Find where the given text appears and provide that cell's center as (X, Y) coordinate. 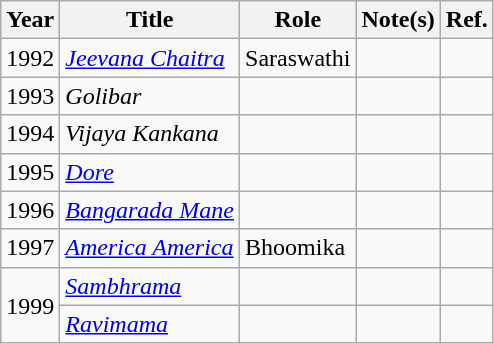
Title (150, 20)
1996 (30, 210)
Sambhrama (150, 286)
Jeevana Chaitra (150, 58)
1995 (30, 172)
Role (298, 20)
Year (30, 20)
Dore (150, 172)
1992 (30, 58)
Bangarada Mane (150, 210)
1997 (30, 248)
1999 (30, 305)
1994 (30, 134)
1993 (30, 96)
Ref. (466, 20)
America America (150, 248)
Ravimama (150, 324)
Golibar (150, 96)
Saraswathi (298, 58)
Vijaya Kankana (150, 134)
Bhoomika (298, 248)
Note(s) (398, 20)
